Identify which cell holds the provided text, then report its [x, y] central coordinate. 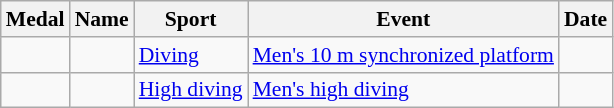
Sport [191, 19]
Medal [36, 19]
Date [586, 19]
High diving [191, 90]
Event [404, 19]
Name [102, 19]
Men's high diving [404, 90]
Diving [191, 55]
Men's 10 m synchronized platform [404, 55]
